Extract the [X, Y] coordinate from the center of the cell holding the provided text.  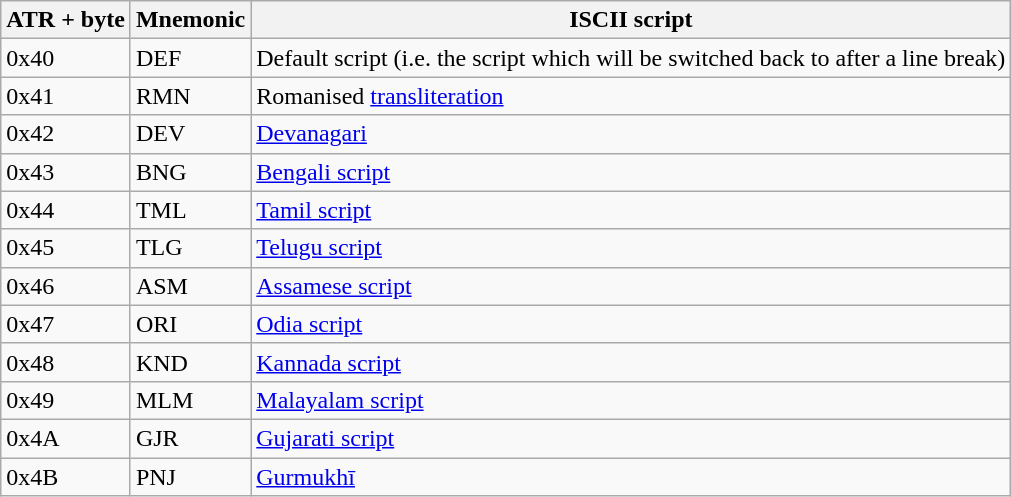
Gujarati script [631, 438]
BNG [190, 172]
Romanised transliteration [631, 96]
Devanagari [631, 134]
PNJ [190, 477]
Default script (i.e. the script which will be switched back to after a line break) [631, 58]
Mnemonic [190, 20]
Tamil script [631, 210]
Bengali script [631, 172]
Assamese script [631, 286]
Gurmukhī [631, 477]
Kannada script [631, 362]
0x46 [66, 286]
DEF [190, 58]
0x4A [66, 438]
TML [190, 210]
ASM [190, 286]
RMN [190, 96]
0x43 [66, 172]
ISCII script [631, 20]
Telugu script [631, 248]
TLG [190, 248]
MLM [190, 400]
0x40 [66, 58]
Malayalam script [631, 400]
0x47 [66, 324]
Odia script [631, 324]
GJR [190, 438]
0x49 [66, 400]
0x44 [66, 210]
DEV [190, 134]
KND [190, 362]
0x4B [66, 477]
0x42 [66, 134]
0x48 [66, 362]
ORI [190, 324]
0x45 [66, 248]
ATR + byte [66, 20]
0x41 [66, 96]
